Scan for the cell matching the given text and deliver its (X, Y) coordinate at center. 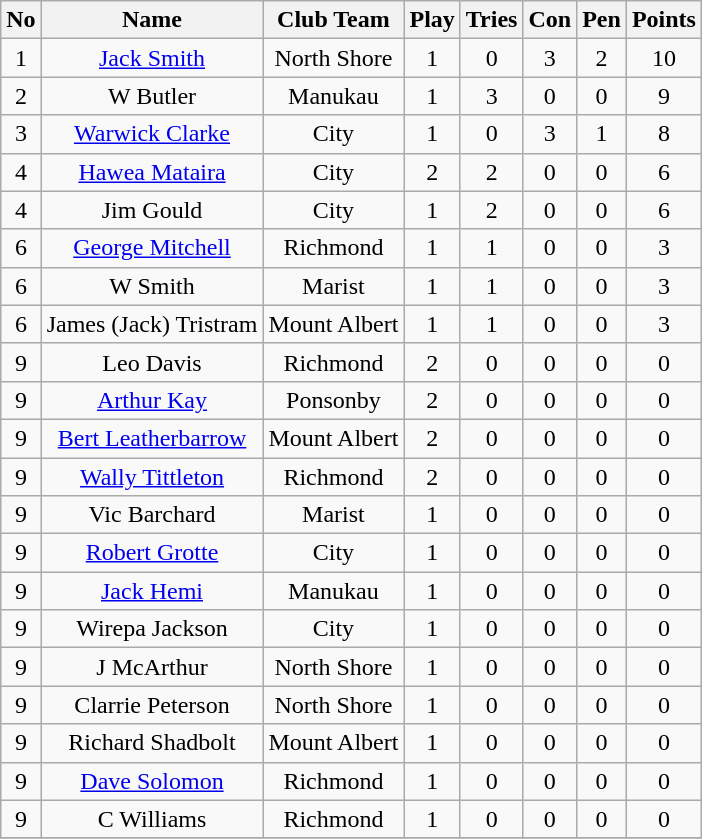
8 (664, 134)
Vic Barchard (152, 515)
No (21, 20)
Clarrie Peterson (152, 705)
George Mitchell (152, 248)
Jack Smith (152, 58)
W Smith (152, 286)
Dave Solomon (152, 781)
Bert Leatherbarrow (152, 438)
Name (152, 20)
W Butler (152, 96)
Jim Gould (152, 210)
Con (550, 20)
10 (664, 58)
Robert Grotte (152, 553)
Wally Tittleton (152, 477)
Tries (492, 20)
J McArthur (152, 667)
Warwick Clarke (152, 134)
C Williams (152, 819)
Richard Shadbolt (152, 743)
Arthur Kay (152, 400)
Leo Davis (152, 362)
Points (664, 20)
James (Jack) Tristram (152, 324)
Hawea Mataira (152, 172)
Pen (602, 20)
Ponsonby (334, 400)
Jack Hemi (152, 591)
Play (432, 20)
Wirepa Jackson (152, 629)
Club Team (334, 20)
